Capture the cell that displays the provided text and extract its [x, y] central coordinate. 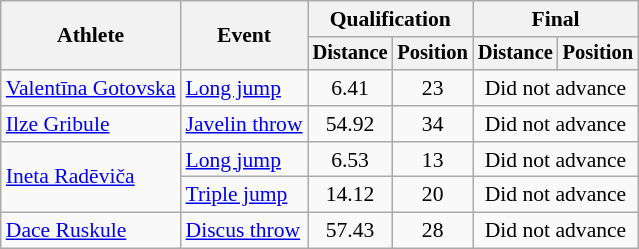
Dace Ruskule [91, 231]
57.43 [350, 231]
Qualification [390, 19]
14.12 [350, 195]
Javelin throw [244, 124]
13 [432, 160]
20 [432, 195]
Ineta Radēviča [91, 178]
28 [432, 231]
6.53 [350, 160]
23 [432, 88]
Valentīna Gotovska [91, 88]
Event [244, 36]
Final [556, 19]
Ilze Gribule [91, 124]
Discus throw [244, 231]
6.41 [350, 88]
Triple jump [244, 195]
54.92 [350, 124]
Athlete [91, 36]
34 [432, 124]
